Identify which cell holds the provided text, then report its (X, Y) central coordinate. 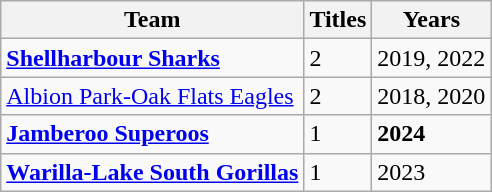
Titles (338, 20)
Team (152, 20)
2019, 2022 (432, 58)
Years (432, 20)
2024 (432, 134)
Albion Park-Oak Flats Eagles (152, 96)
2023 (432, 172)
Shellharbour Sharks (152, 58)
Warilla-Lake South Gorillas (152, 172)
Jamberoo Superoos (152, 134)
2018, 2020 (432, 96)
